For the text-containing cell, return its midpoint in (X, Y) coordinate format. 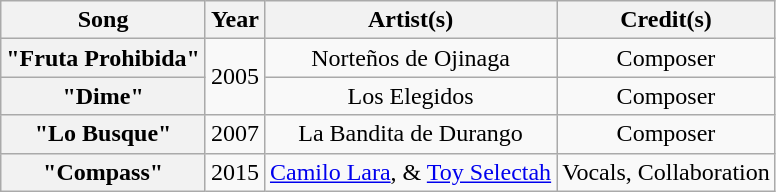
Vocals, Collaboration (666, 172)
Credit(s) (666, 20)
Artist(s) (410, 20)
Camilo Lara, & Toy Selectah (410, 172)
"Lo Busque" (104, 134)
Year (234, 20)
"Fruta Prohibida" (104, 58)
"Compass" (104, 172)
Song (104, 20)
Norteños de Ojinaga (410, 58)
Los Elegidos (410, 96)
La Bandita de Durango (410, 134)
2005 (234, 77)
"Dime" (104, 96)
2015 (234, 172)
2007 (234, 134)
